Extract the (X, Y) coordinate from the center of the cell holding the provided text.  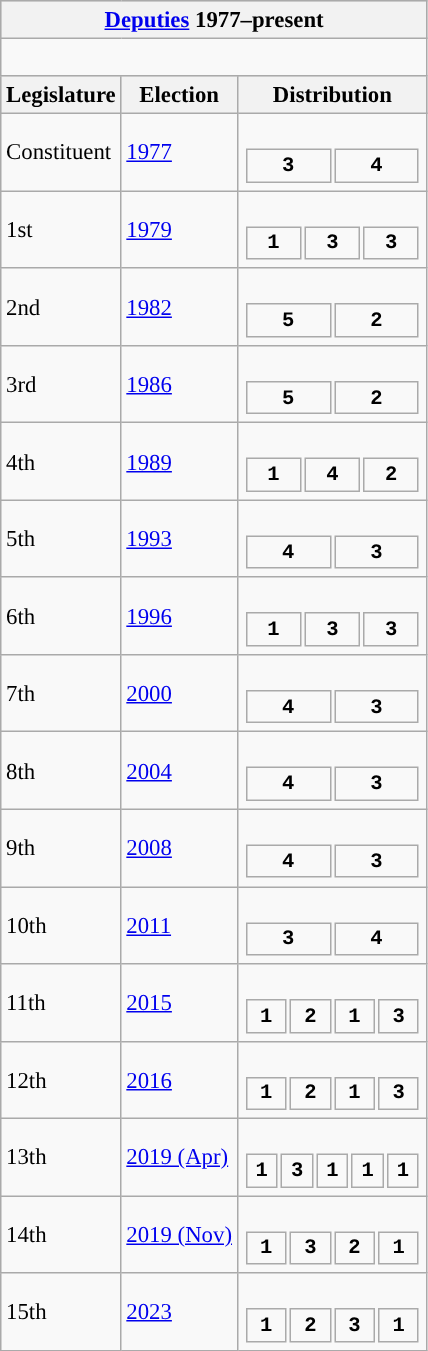
Election (179, 95)
14th (61, 1234)
1989 (179, 462)
2004 (179, 770)
4th (61, 462)
1996 (179, 616)
1977 (179, 152)
5th (61, 538)
2nd (61, 306)
1993 (179, 538)
1982 (179, 306)
1979 (179, 230)
1 2 3 1 (332, 1312)
2023 (179, 1312)
1 3 2 1 (332, 1234)
2000 (179, 694)
13th (61, 1158)
12th (61, 1080)
Constituent (61, 152)
10th (61, 926)
Legislature (61, 95)
6th (61, 616)
1st (61, 230)
2019 (Apr) (179, 1158)
Deputies 1977–present (214, 20)
15th (61, 1312)
8th (61, 770)
2015 (179, 1002)
1986 (179, 384)
2011 (179, 926)
11th (61, 1002)
3rd (61, 384)
1 4 2 (332, 462)
2016 (179, 1080)
1 3 1 1 1 (332, 1158)
2019 (Nov) (179, 1234)
7th (61, 694)
2008 (179, 848)
9th (61, 848)
Distribution (332, 95)
